Return the [x, y] coordinate for the center point of the cell that contains the specified text.  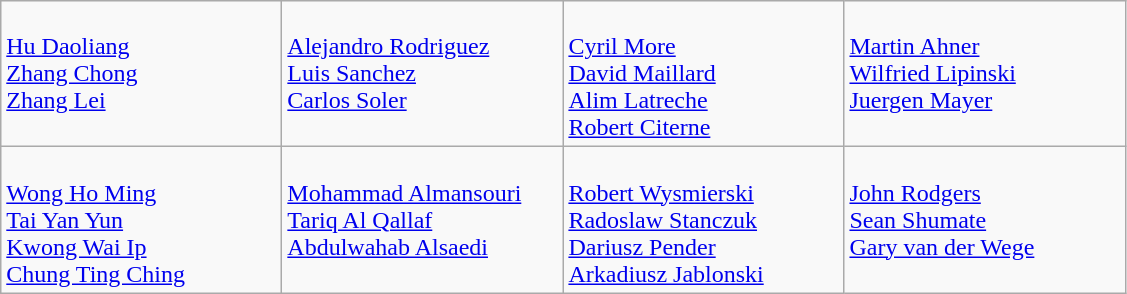
John RodgersSean ShumateGary van der Wege [984, 220]
Alejandro RodriguezLuis SanchezCarlos Soler [422, 74]
Cyril MoreDavid MaillardAlim LatrecheRobert Citerne [704, 74]
Robert WysmierskiRadoslaw StanczukDariusz PenderArkadiusz Jablonski [704, 220]
Wong Ho MingTai Yan YunKwong Wai IpChung Ting Ching [142, 220]
Martin AhnerWilfried LipinskiJuergen Mayer [984, 74]
Hu DaoliangZhang ChongZhang Lei [142, 74]
Mohammad AlmansouriTariq Al QallafAbdulwahab Alsaedi [422, 220]
